Extract the (x, y) coordinate from the center of the cell holding the provided text.  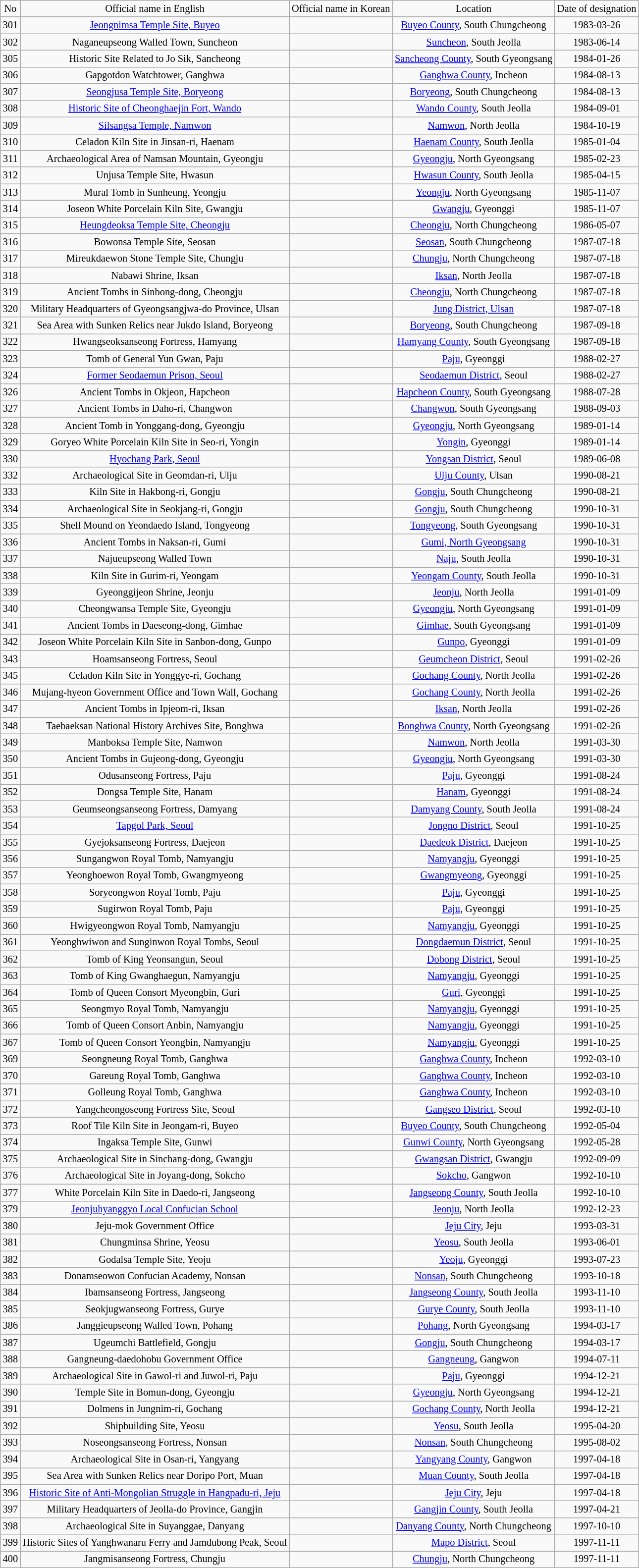
Roof Tile Kiln Site in Jeongam-ri, Buyeo (155, 1126)
Soryeongwon Royal Tomb, Paju (155, 892)
Nabawi Shrine, Iksan (155, 275)
Hwangseoksanseong Fortress, Hamyang (155, 342)
342 (10, 642)
319 (10, 292)
1983-06-14 (596, 42)
Hapcheon County, South Gyeongsang (474, 392)
1993-10-18 (596, 1276)
381 (10, 1243)
Archaeological Site in Suyanggae, Danyang (155, 1526)
Goryeo White Porcelain Kiln Site in Seo-ri, Yongin (155, 442)
1994-07-11 (596, 1359)
370 (10, 1076)
Shell Mound on Yeondaedo Island, Tongyeong (155, 526)
305 (10, 58)
Military Headquarters of Gyeongsangjwa-do Province, Ulsan (155, 309)
399 (10, 1543)
Danyang County, North Chungcheong (474, 1526)
Historic Sites of Yanghwanaru Ferry and Jamdubong Peak, Seoul (155, 1543)
Gimhae, South Gyeongsang (474, 626)
329 (10, 442)
1997-04-21 (596, 1509)
336 (10, 542)
320 (10, 309)
Seongneung Royal Tomb, Ganghwa (155, 1059)
1992-05-28 (596, 1142)
389 (10, 1376)
Geumcheon District, Seoul (474, 659)
Military Headquarters of Jeolla-do Province, Gangjin (155, 1509)
Mireukdaewon Stone Temple Site, Chungju (155, 259)
Bonghwa County, North Gyeongsang (474, 726)
Seosan, South Chungcheong (474, 242)
Seodaemun District, Seoul (474, 376)
Tomb of King Yeonsangun, Seoul (155, 959)
327 (10, 409)
396 (10, 1493)
Tongyeong, South Gyeongsang (474, 526)
1997-10-10 (596, 1526)
Yangcheongoseong Fortress Site, Seoul (155, 1109)
Dobong District, Seoul (474, 959)
309 (10, 125)
302 (10, 42)
Geumseongsanseong Fortress, Damyang (155, 809)
Jung District, Ulsan (474, 309)
350 (10, 759)
347 (10, 709)
Gangjin County, South Jeolla (474, 1509)
343 (10, 659)
Former Seodaemun Prison, Seoul (155, 376)
366 (10, 1026)
340 (10, 609)
1984-09-01 (596, 108)
306 (10, 75)
Historic Site Related to Jo Sik, Sancheong (155, 58)
Tomb of General Yun Gwan, Paju (155, 359)
Yeoju, Gyeonggi (474, 1259)
Gwangmyeong, Gyeonggi (474, 875)
1993-03-31 (596, 1226)
Dongsa Temple Site, Hanam (155, 792)
398 (10, 1526)
Ancient Tombs in Okjeon, Hapcheon (155, 392)
Hwasun County, South Jeolla (474, 175)
334 (10, 509)
Ulju County, Ulsan (474, 476)
388 (10, 1359)
316 (10, 242)
Official name in English (155, 8)
355 (10, 842)
Gareung Royal Tomb, Ganghwa (155, 1076)
Gyejoksanseong Fortress, Daejeon (155, 842)
394 (10, 1459)
1988-09-03 (596, 409)
353 (10, 809)
Gwangsan District, Gwangju (474, 1159)
332 (10, 476)
Muan County, South Jeolla (474, 1476)
Damyang County, South Jeolla (474, 809)
Gunwi County, North Gyeongsang (474, 1142)
360 (10, 925)
Najueupseong Walled Town (155, 559)
356 (10, 859)
1992-09-09 (596, 1159)
375 (10, 1159)
337 (10, 559)
321 (10, 325)
313 (10, 192)
Gapgotdon Watchtower, Ganghwa (155, 75)
Location (474, 8)
387 (10, 1343)
391 (10, 1409)
Gwangju, Gyeonggi (474, 209)
1985-04-15 (596, 175)
Historic Site of Cheonghaejin Fort, Wando (155, 108)
1985-02-23 (596, 159)
376 (10, 1176)
Ancient Tombs in Sinbong-dong, Cheongju (155, 292)
Sokcho, Gangwon (474, 1176)
380 (10, 1226)
314 (10, 209)
1985-01-04 (596, 142)
Archaeological Site in Gawol-ri and Juwol-ri, Paju (155, 1376)
Noseongsanseong Fortress, Nonsan (155, 1443)
Shipbuilding Site, Yeosu (155, 1426)
346 (10, 692)
Mujang-hyeon Government Office and Town Wall, Gochang (155, 692)
348 (10, 726)
Celadon Kiln Site in Yonggye-ri, Gochang (155, 676)
Tapgol Park, Seoul (155, 826)
Janggieupseong Walled Town, Pohang (155, 1326)
379 (10, 1209)
Joseon White Porcelain Kiln Site, Gwangju (155, 209)
308 (10, 108)
315 (10, 225)
Pohang, North Gyeongsang (474, 1326)
Seongmyo Royal Tomb, Namyangju (155, 1009)
318 (10, 275)
1989-06-08 (596, 459)
Jeju-mok Government Office (155, 1226)
Guri, Gyeonggi (474, 992)
Jeonjuhyanggyo Local Confucian School (155, 1209)
Mapo District, Seoul (474, 1543)
Changwon, South Gyeongsang (474, 409)
Historic Site of Anti-Mongolian Struggle in Hangpadu-ri, Jeju (155, 1493)
Yeongam County, South Jeolla (474, 576)
1995-04-20 (596, 1426)
Tomb of Queen Consort Myeongbin, Guri (155, 992)
372 (10, 1109)
383 (10, 1276)
322 (10, 342)
345 (10, 676)
Jeongnimsa Temple Site, Buyeo (155, 25)
Sungangwon Royal Tomb, Namyangju (155, 859)
Ancient Tombs in Daho-ri, Changwon (155, 409)
Ancient Tombs in Ipjeom-ri, Iksan (155, 709)
Unjusa Temple Site, Hwasun (155, 175)
Donamseowon Confucian Academy, Nonsan (155, 1276)
328 (10, 426)
351 (10, 776)
Sea Area with Sunken Relics near Jukdo Island, Boryeong (155, 325)
377 (10, 1192)
324 (10, 376)
Temple Site in Bomun-dong, Gyeongju (155, 1393)
367 (10, 1042)
Archaeological Site in Seokjang-ri, Gongju (155, 509)
Ugeumchi Battlefield, Gongju (155, 1343)
374 (10, 1142)
1993-07-23 (596, 1259)
382 (10, 1259)
338 (10, 576)
Daedeok District, Daejeon (474, 842)
Gangneung-daedohobu Government Office (155, 1359)
Jongno District, Seoul (474, 826)
384 (10, 1293)
312 (10, 175)
Hanam, Gyeonggi (474, 792)
Yangyang County, Gangwon (474, 1459)
354 (10, 826)
Ancient Tomb in Yonggang-dong, Gyeongju (155, 426)
310 (10, 142)
Archaeological Site in Osan-ri, Yangyang (155, 1459)
330 (10, 459)
Gyeonggijeon Shrine, Jeonju (155, 592)
Hamyang County, South Gyeongsang (474, 342)
386 (10, 1326)
Taebaeksan National History Archives Site, Bonghwa (155, 726)
1993-06-01 (596, 1243)
323 (10, 359)
Suncheon, South Jeolla (474, 42)
Seokjugwanseong Fortress, Gurye (155, 1309)
1984-01-26 (596, 58)
Mural Tomb in Sunheung, Yeongju (155, 192)
371 (10, 1092)
Naganeupseong Walled Town, Suncheon (155, 42)
369 (10, 1059)
1992-05-04 (596, 1126)
Yeonghwiwon and Sunginwon Royal Tombs, Seoul (155, 942)
361 (10, 942)
Joseon White Porcelain Kiln Site in Sanbon-dong, Gunpo (155, 642)
307 (10, 92)
Haenam County, South Jeolla (474, 142)
Manboksa Temple Site, Namwon (155, 742)
335 (10, 526)
301 (10, 25)
326 (10, 392)
Yeongju, North Gyeongsang (474, 192)
Godalsa Temple Site, Yeoju (155, 1259)
395 (10, 1476)
Archaeological Site in Joyang-dong, Sokcho (155, 1176)
Odusanseong Fortress, Paju (155, 776)
Kiln Site in Hakbong-ri, Gongju (155, 492)
Gangneung, Gangwon (474, 1359)
Hwigyeongwon Royal Tomb, Namyangju (155, 925)
Archaeological Area of Namsan Mountain, Gyeongju (155, 159)
393 (10, 1443)
Ingaksa Temple Site, Gunwi (155, 1142)
Celadon Kiln Site in Jinsan-ri, Haenam (155, 142)
392 (10, 1426)
Date of designation (596, 8)
362 (10, 959)
359 (10, 909)
Gunpo, Gyeonggi (474, 642)
Ibamsanseong Fortress, Jangseong (155, 1293)
1995-08-02 (596, 1443)
1988-07-28 (596, 392)
1986-05-07 (596, 225)
Cheongwansa Temple Site, Gyeongju (155, 609)
373 (10, 1126)
Archaeological Site in Geomdan-ri, Ulju (155, 476)
Tomb of Queen Consort Anbin, Namyangju (155, 1026)
352 (10, 792)
White Porcelain Kiln Site in Daedo-ri, Jangseong (155, 1192)
Hyochang Park, Seoul (155, 459)
341 (10, 626)
No (10, 8)
Gurye County, South Jeolla (474, 1309)
Heungdeoksa Temple Site, Cheongju (155, 225)
1984-10-19 (596, 125)
Tomb of King Gwanghaegun, Namyangju (155, 975)
Yongsan District, Seoul (474, 459)
Wando County, South Jeolla (474, 108)
Ancient Tombs in Daeseong-dong, Gimhae (155, 626)
Kiln Site in Gurim-ri, Yeongam (155, 576)
Dongdaemun District, Seoul (474, 942)
Yongin, Gyeonggi (474, 442)
Sugirwon Royal Tomb, Paju (155, 909)
400 (10, 1559)
Chungminsa Shrine, Yeosu (155, 1243)
317 (10, 259)
Naju, South Jeolla (474, 559)
358 (10, 892)
Silsangsa Temple, Namwon (155, 125)
357 (10, 875)
397 (10, 1509)
Ancient Tombs in Naksan-ri, Gumi (155, 542)
363 (10, 975)
Official name in Korean (341, 8)
1992-12-23 (596, 1209)
333 (10, 492)
365 (10, 1009)
390 (10, 1393)
Yeonghoewon Royal Tomb, Gwangmyeong (155, 875)
Gumi, North Gyeongsang (474, 542)
Gangseo District, Seoul (474, 1109)
Dolmens in Jungnim-ri, Gochang (155, 1409)
311 (10, 159)
Hoamsanseong Fortress, Seoul (155, 659)
Seongjusa Temple Site, Boryeong (155, 92)
Sea Area with Sunken Relics near Doripo Port, Muan (155, 1476)
385 (10, 1309)
Golleung Royal Tomb, Ganghwa (155, 1092)
349 (10, 742)
Archaeological Site in Sinchang-dong, Gwangju (155, 1159)
Jangmisanseong Fortress, Chungju (155, 1559)
1983-03-26 (596, 25)
339 (10, 592)
Sancheong County, South Gyeongsang (474, 58)
364 (10, 992)
Ancient Tombs in Gujeong-dong, Gyeongju (155, 759)
Bowonsa Temple Site, Seosan (155, 242)
Tomb of Queen Consort Yeongbin, Namyangju (155, 1042)
